Locate the cell with the specified text and output its [X, Y] center coordinate. 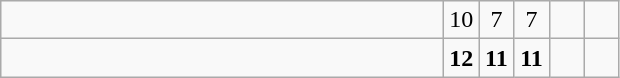
10 [462, 20]
12 [462, 58]
